Identify which cell holds the provided text, then report its [X, Y] central coordinate. 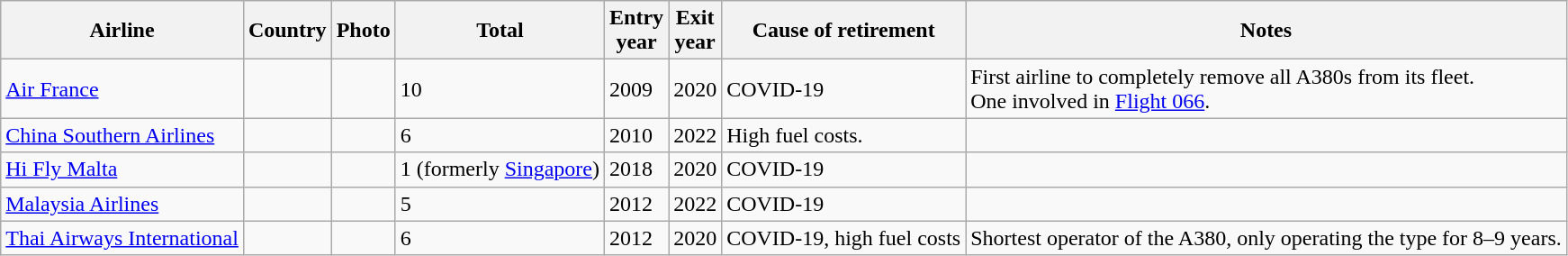
2018 [637, 169]
2009 [637, 88]
Notes [1266, 31]
10 [500, 88]
Cause of retirement [844, 31]
First airline to completely remove all A380s from its fleet. One involved in Flight 066. [1266, 88]
1 (formerly Singapore) [500, 169]
Malaysia Airlines [122, 204]
COVID-19, high fuel costs [844, 238]
Thai Airways International [122, 238]
5 [500, 204]
2010 [637, 135]
Country [287, 31]
China Southern Airlines [122, 135]
High fuel costs. [844, 135]
Airline [122, 31]
Shortest operator of the A380, only operating the type for 8–9 years. [1266, 238]
Air France [122, 88]
Exit year [695, 31]
Entry year [637, 31]
Hi Fly Malta [122, 169]
Photo [364, 31]
Total [500, 31]
